Pinpoint the cell where the given text exists, returning its (X, Y) midpoint coordinate. 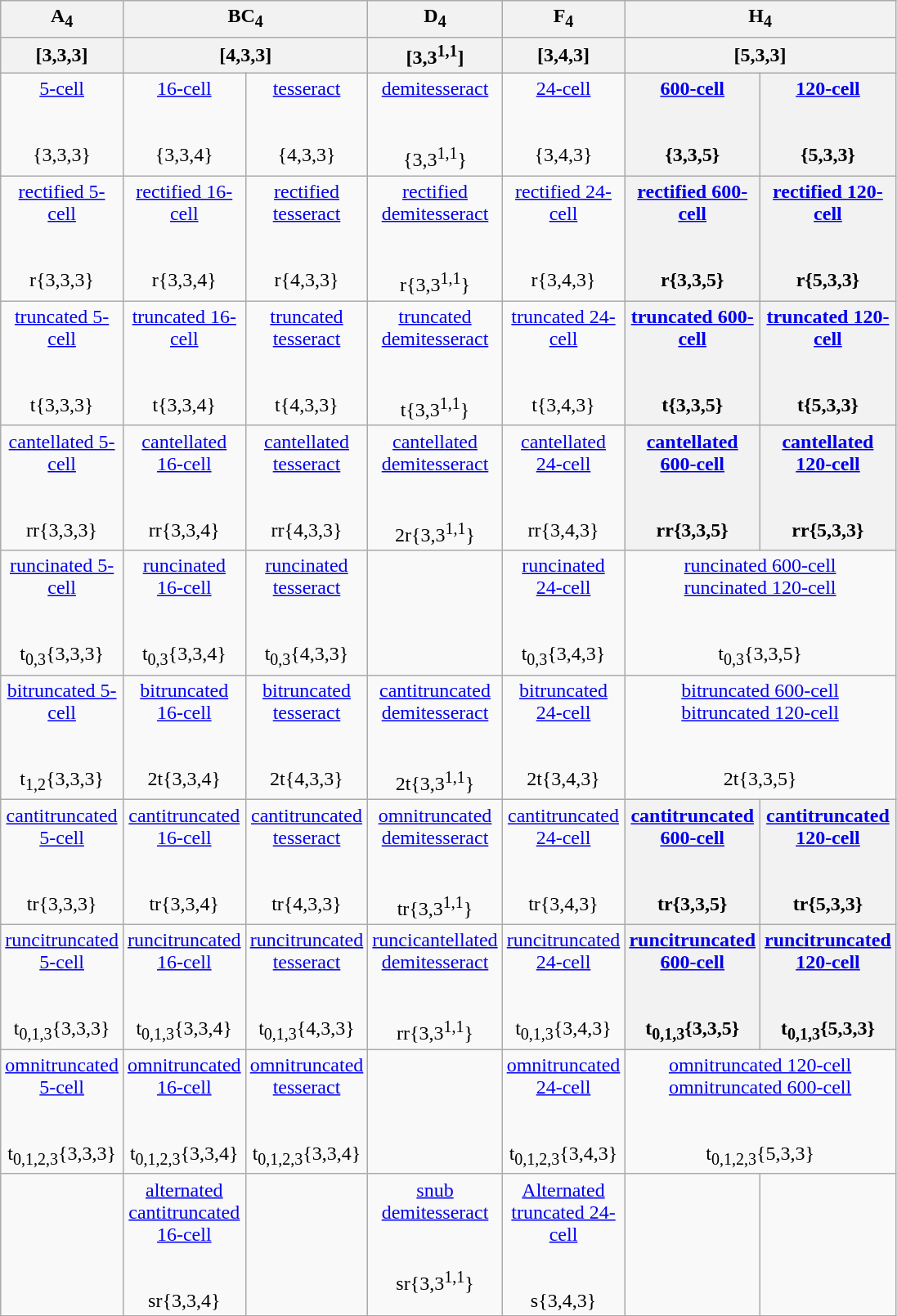
bitruncated 600-cellbitruncated 120-cell2t{3,3,5} (760, 738)
rectified 600-cellr{3,3,5} (693, 239)
120-cell{5,3,3} (828, 125)
rectified 5-cellr{3,3,3} (62, 239)
runcitruncated 24-cellt0,1,3{3,4,3} (563, 986)
cantitruncated 16-celltr{3,3,4} (184, 862)
cantitruncated 5-celltr{3,3,3} (62, 862)
runcitruncated 5-cell t0,1,3{3,3,3} (62, 986)
cantellated tesseractrr{4,3,3} (307, 487)
[4,3,3] (245, 56)
omnitruncated demitesseracttr{3,31,1} (435, 862)
[3,31,1] (435, 56)
cantitruncated 120-celltr{5,3,3} (828, 862)
600-cell{3,3,5} (693, 125)
A4 (62, 19)
cantellated 600-cellrr{3,3,5} (693, 487)
cantitruncated 24-celltr{3,4,3} (563, 862)
cantellated demitesseract2r{3,31,1} (435, 487)
bitruncated 5-cellt1,2{3,3,3} (62, 738)
runcitruncated 120-cellt0,1,3{5,3,3} (828, 986)
truncated 16-cellt{3,3,4} (184, 363)
runcinated 5-cellt0,3{3,3,3} (62, 613)
rectified 120-cellr{5,3,3} (828, 239)
omnitruncated 24-cellt0,1,2,3{3,4,3} (563, 1112)
tesseract{4,3,3} (307, 125)
D4 (435, 19)
cantitruncated 600-celltr{3,3,5} (693, 862)
truncated 24-cellt{3,4,3} (563, 363)
snub demitesseractsr{3,31,1} (435, 1245)
Alternated truncated 24-cells{3,4,3} (563, 1245)
omnitruncated tesseractt0,1,2,3{3,3,4} (307, 1112)
rectified 16-cellr{3,3,4} (184, 239)
runcitruncated tesseractt0,1,3{4,3,3} (307, 986)
BC4 (245, 19)
runcitruncated 16-cellt0,1,3{3,3,4} (184, 986)
cantitruncated tesseracttr{4,3,3} (307, 862)
truncated demitesseractt{3,31,1} (435, 363)
cantellated 24-cellrr{3,4,3} (563, 487)
rectified demitesseractr{3,31,1} (435, 239)
rectified 24-cellr{3,4,3} (563, 239)
runcinated 16-cellt0,3{3,3,4} (184, 613)
cantellated 5-cellrr{3,3,3} (62, 487)
truncated 5-cellt{3,3,3} (62, 363)
bitruncated tesseract2t{4,3,3} (307, 738)
cantitruncated demitesseract2t{3,31,1} (435, 738)
omnitruncated 16-cellt0,1,2,3{3,3,4} (184, 1112)
cantellated 120-cellrr{5,3,3} (828, 487)
bitruncated 24-cell2t{3,4,3} (563, 738)
cantellated 16-cellrr{3,3,4} (184, 487)
F4 (563, 19)
demitesseract{3,31,1} (435, 125)
H4 (760, 19)
truncated 120-cellt{5,3,3} (828, 363)
runcinated 600-cellruncinated 120-cellt0,3{3,3,5} (760, 613)
runcitruncated 600-cellt0,1,3{3,3,5} (693, 986)
runcinated 24-cellt0,3{3,4,3} (563, 613)
truncated 600-cellt{3,3,5} (693, 363)
bitruncated 16-cell2t{3,3,4} (184, 738)
omnitruncated 5-cellt0,1,2,3{3,3,3} (62, 1112)
alternated cantitruncated 16-cellsr{3,3,4} (184, 1245)
runcinated tesseractt0,3{4,3,3} (307, 613)
omnitruncated 120-cellomnitruncated 600-cellt0,1,2,3{5,3,3} (760, 1112)
runcicantellated demitesseractrr{3,31,1} (435, 986)
truncated tesseractt{4,3,3} (307, 363)
rectified tesseractr{4,3,3} (307, 239)
[3,4,3] (563, 56)
[3,3,3] (62, 56)
16-cell{3,3,4} (184, 125)
[5,3,3] (760, 56)
24-cell{3,4,3} (563, 125)
5-cell{3,3,3} (62, 125)
